Extract the [X, Y] coordinate from the center of the cell holding the provided text.  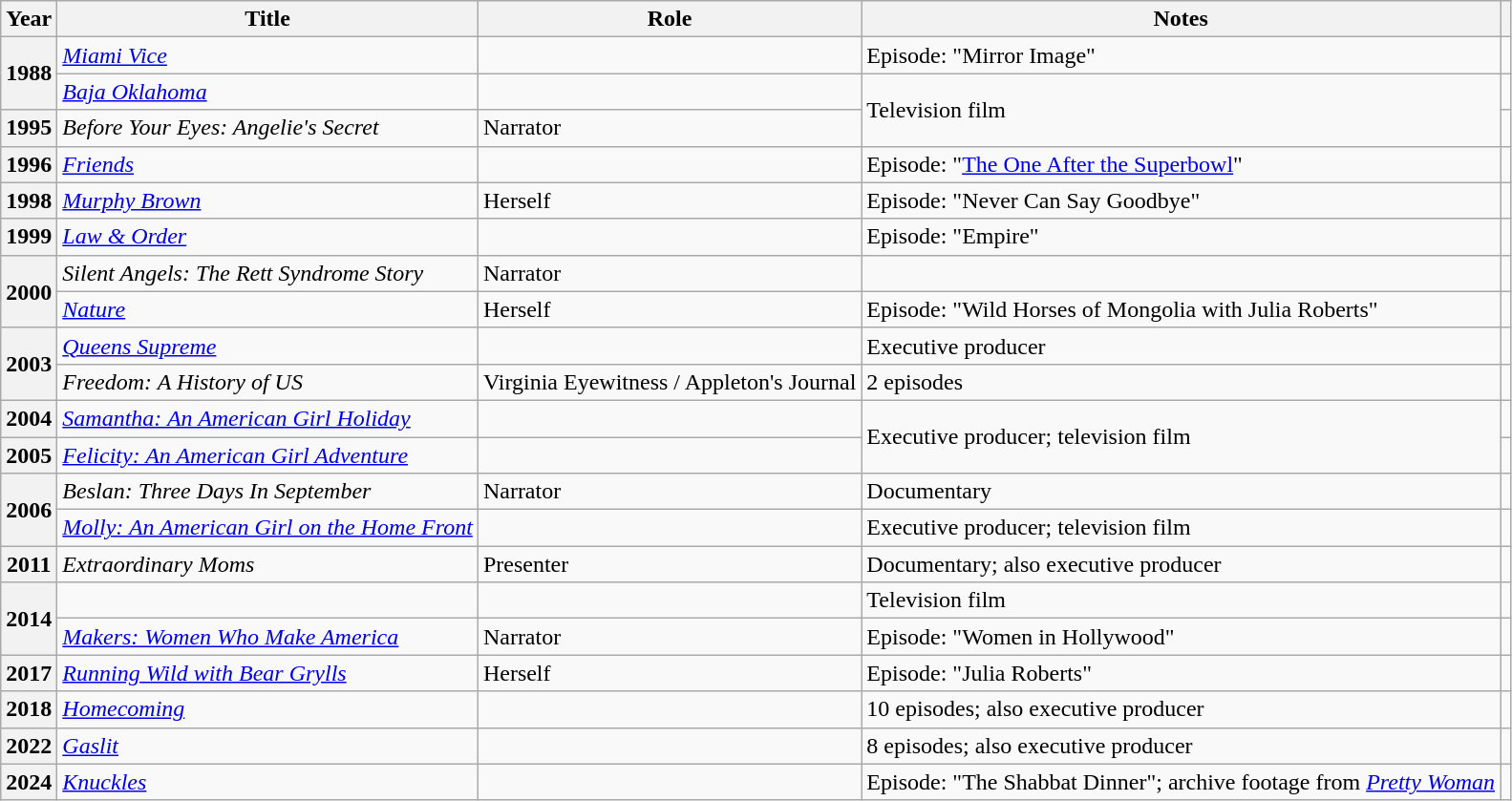
2003 [29, 364]
Running Wild with Bear Grylls [267, 673]
Freedom: A History of US [267, 382]
Felicity: An American Girl Adventure [267, 455]
Episode: "Mirror Image" [1181, 55]
Homecoming [267, 709]
8 episodes; also executive producer [1181, 746]
Murphy Brown [267, 200]
2024 [29, 782]
1998 [29, 200]
1988 [29, 74]
Episode: "The One After the Superbowl" [1181, 164]
Friends [267, 164]
2004 [29, 418]
Knuckles [267, 782]
2017 [29, 673]
2022 [29, 746]
Episode: "The Shabbat Dinner"; archive footage from Pretty Woman [1181, 782]
Before Your Eyes: Angelie's Secret [267, 128]
Episode: "Women in Hollywood" [1181, 637]
Queens Supreme [267, 346]
Episode: "Never Can Say Goodbye" [1181, 200]
Silent Angels: The Rett Syndrome Story [267, 273]
Documentary; also executive producer [1181, 564]
Virginia Eyewitness / Appleton's Journal [669, 382]
Year [29, 19]
Law & Order [267, 237]
Miami Vice [267, 55]
1996 [29, 164]
2006 [29, 510]
Episode: "Julia Roberts" [1181, 673]
10 episodes; also executive producer [1181, 709]
Title [267, 19]
2005 [29, 455]
Baja Oklahoma [267, 92]
Samantha: An American Girl Holiday [267, 418]
Presenter [669, 564]
2011 [29, 564]
Extraordinary Moms [267, 564]
2 episodes [1181, 382]
2014 [29, 619]
1995 [29, 128]
Beslan: Three Days In September [267, 492]
Episode: "Empire" [1181, 237]
Notes [1181, 19]
1999 [29, 237]
Nature [267, 309]
2000 [29, 291]
Documentary [1181, 492]
Role [669, 19]
Makers: Women Who Make America [267, 637]
2018 [29, 709]
Gaslit [267, 746]
Episode: "Wild Horses of Mongolia with Julia Roberts" [1181, 309]
Executive producer [1181, 346]
Molly: An American Girl on the Home Front [267, 528]
